Extract the (X, Y) coordinate from the center of the cell holding the provided text.  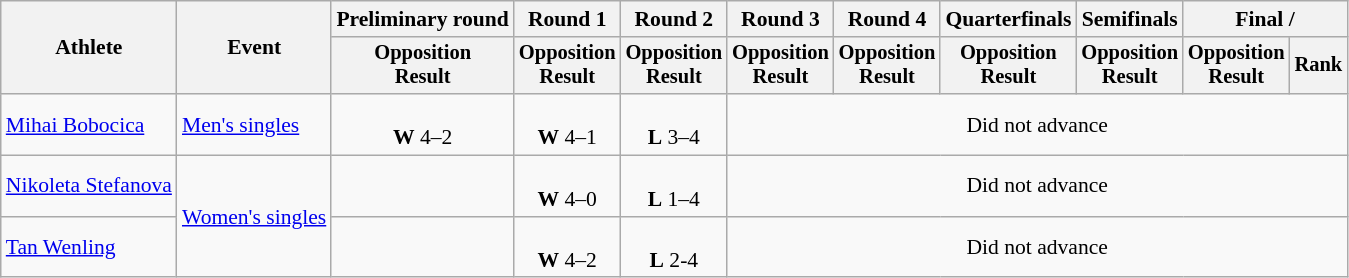
Men's singles (254, 124)
Nikoleta Stefanova (89, 186)
Athlete (89, 48)
Round 2 (674, 19)
Women's singles (254, 217)
Mihai Bobocica (89, 124)
Round 1 (568, 19)
L 1–4 (674, 186)
Quarterfinals (1008, 19)
L 3–4 (674, 124)
Round 3 (780, 19)
L 2-4 (674, 248)
Semifinals (1130, 19)
Tan Wenling (89, 248)
Round 4 (888, 19)
W 4–0 (568, 186)
Preliminary round (422, 19)
W 4–1 (568, 124)
Rank (1319, 66)
Event (254, 48)
Final / (1265, 19)
